Output the [x, y] coordinate of the center of the cell containing the given text.  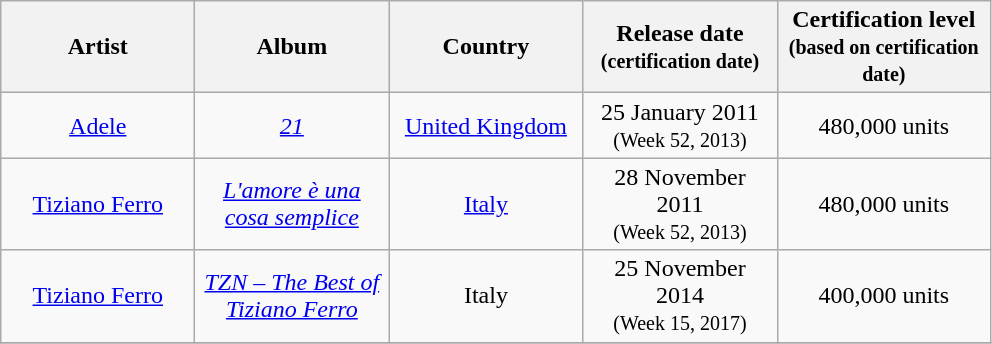
Certification level(based on certification date) [884, 47]
L'amore è una cosa semplice [292, 204]
Release date(certification date) [680, 47]
Album [292, 47]
21 [292, 126]
United Kingdom [486, 126]
25 January 2011(Week 52, 2013) [680, 126]
25 November 2014(Week 15, 2017) [680, 296]
Artist [98, 47]
Country [486, 47]
28 November 2011(Week 52, 2013) [680, 204]
Adele [98, 126]
TZN – The Best of Tiziano Ferro [292, 296]
400,000 units [884, 296]
